Determine the (x, y) coordinate at the center of the cell enclosing the given text.  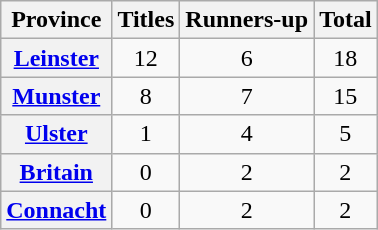
Ulster (56, 134)
Province (56, 20)
Runners-up (247, 20)
Connacht (56, 210)
15 (346, 96)
12 (146, 58)
Munster (56, 96)
Total (346, 20)
Britain (56, 172)
7 (247, 96)
1 (146, 134)
8 (146, 96)
Leinster (56, 58)
Titles (146, 20)
18 (346, 58)
5 (346, 134)
4 (247, 134)
6 (247, 58)
